Search for the cell housing the specified text and yield its (X, Y) center coordinate. 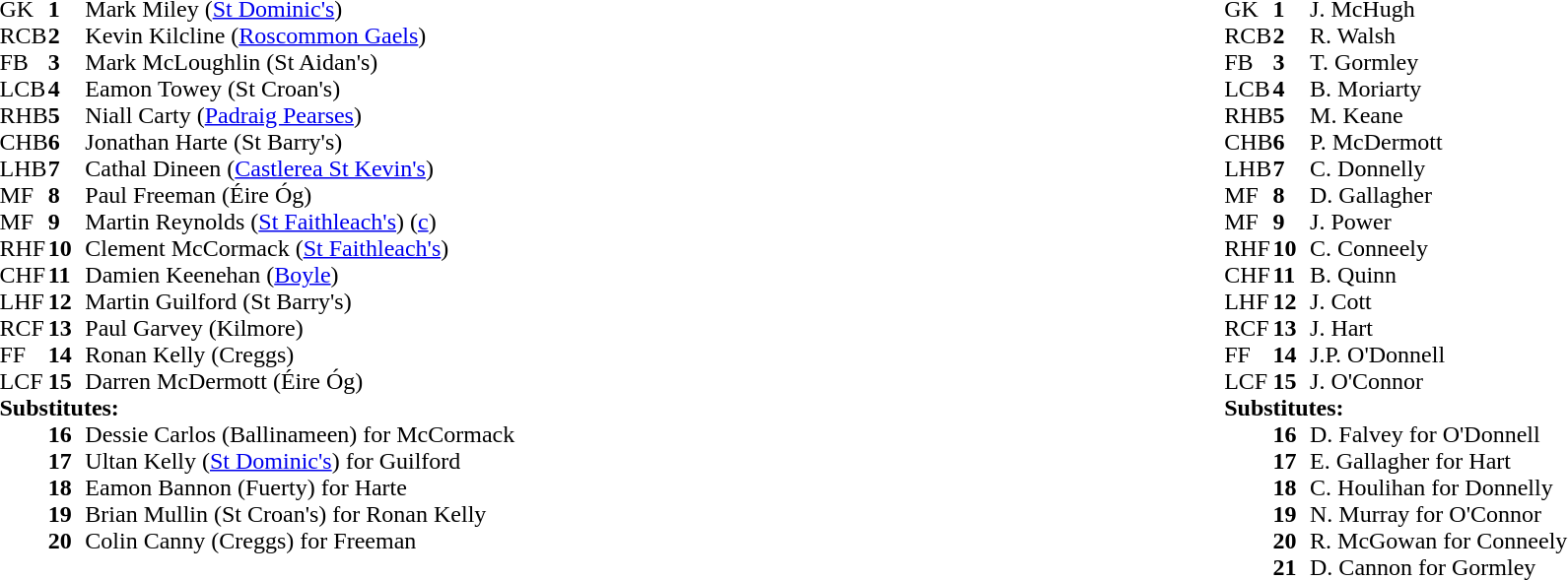
P. McDermott (1439, 142)
Mark McLoughlin (St Aidan's) (300, 63)
J. Hart (1439, 329)
J.P. O'Donnell (1439, 354)
21 (1292, 567)
Ultan Kelly (St Dominic's) for Guilford (300, 461)
D. Gallagher (1439, 195)
C. Donnelly (1439, 169)
D. Falvey for O'Donnell (1439, 435)
R. McGowan for Conneely (1439, 542)
Darren McDermott (Éire Óg) (300, 382)
Eamon Towey (St Croan's) (300, 89)
Martin Reynolds (St Faithleach's) (c) (300, 223)
B. Quinn (1439, 276)
Eamon Bannon (Fuerty) for Harte (300, 488)
E. Gallagher for Hart (1439, 461)
M. Keane (1439, 116)
Paul Garvey (Kilmore) (300, 329)
J. Cott (1439, 301)
N. Murray for O'Connor (1439, 514)
J. Power (1439, 223)
J. O'Connor (1439, 382)
Martin Guilford (St Barry's) (300, 301)
Clement McCormack (St Faithleach's) (300, 248)
Ronan Kelly (Creggs) (300, 354)
B. Moriarty (1439, 89)
Brian Mullin (St Croan's) for Ronan Kelly (300, 514)
Niall Carty (Padraig Pearses) (300, 116)
C. Houlihan for Donnelly (1439, 488)
Colin Canny (Creggs) for Freeman (300, 542)
Jonathan Harte (St Barry's) (300, 142)
Dessie Carlos (Ballinameen) for McCormack (300, 435)
Kevin Kilcline (Roscommon Gaels) (300, 35)
T. Gormley (1439, 63)
D. Cannon for Gormley (1439, 567)
Damien Keenehan (Boyle) (300, 276)
R. Walsh (1439, 35)
C. Conneely (1439, 248)
Cathal Dineen (Castlerea St Kevin's) (300, 169)
Paul Freeman (Éire Óg) (300, 195)
